Detect which cell encompasses the target text, then output its [x, y] center coordinate. 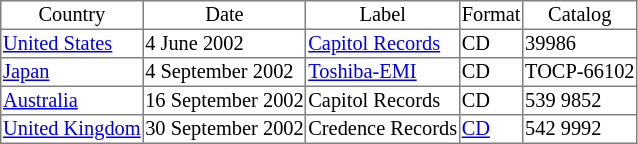
Label [382, 15]
16 September 2002 [224, 100]
539 9852 [580, 100]
Format [490, 15]
Japan [72, 72]
4 June 2002 [224, 43]
542 9992 [580, 129]
Toshiba-EMI [382, 72]
TOCP-66102 [580, 72]
Credence Records [382, 129]
4 September 2002 [224, 72]
Australia [72, 100]
39986 [580, 43]
Country [72, 15]
United States [72, 43]
Catalog [580, 15]
Date [224, 15]
30 September 2002 [224, 129]
United Kingdom [72, 129]
